Return (X, Y) of the center of cell containing provided text 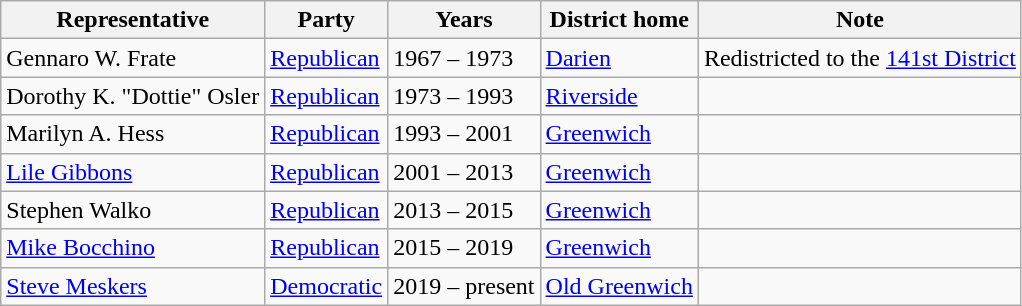
Stephen Walko (133, 210)
Gennaro W. Frate (133, 58)
Party (326, 20)
1993 – 2001 (464, 134)
Riverside (619, 96)
Dorothy K. "Dottie" Osler (133, 96)
Years (464, 20)
Marilyn A. Hess (133, 134)
2001 – 2013 (464, 172)
2019 – present (464, 286)
District home (619, 20)
Lile Gibbons (133, 172)
Democratic (326, 286)
Note (860, 20)
Old Greenwich (619, 286)
Steve Meskers (133, 286)
Redistricted to the 141st District (860, 58)
Darien (619, 58)
Mike Bocchino (133, 248)
2015 – 2019 (464, 248)
2013 – 2015 (464, 210)
Representative (133, 20)
1967 – 1973 (464, 58)
1973 – 1993 (464, 96)
